Determine the [X, Y] coordinate at the center of the cell enclosing the given text.  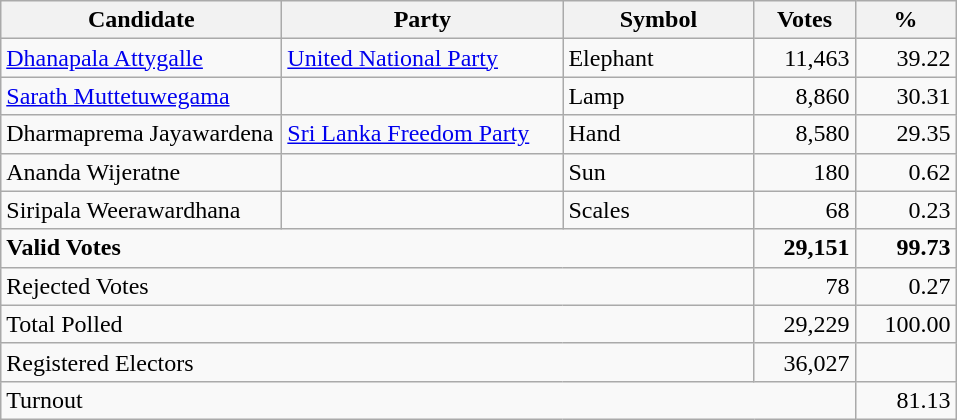
68 [804, 210]
Hand [658, 134]
Valid Votes [378, 248]
Registered Electors [378, 362]
29,151 [804, 248]
Ananda Wijeratne [142, 172]
180 [804, 172]
8,580 [804, 134]
Turnout [428, 400]
78 [804, 286]
Dharmaprema Jayawardena [142, 134]
0.62 [906, 172]
0.27 [906, 286]
Symbol [658, 20]
Elephant [658, 58]
Dhanapala Attygalle [142, 58]
100.00 [906, 324]
% [906, 20]
Rejected Votes [378, 286]
99.73 [906, 248]
Sun [658, 172]
Scales [658, 210]
36,027 [804, 362]
30.31 [906, 96]
Total Polled [378, 324]
United National Party [422, 58]
Sri Lanka Freedom Party [422, 134]
29,229 [804, 324]
Siripala Weerawardhana [142, 210]
Party [422, 20]
11,463 [804, 58]
8,860 [804, 96]
29.35 [906, 134]
0.23 [906, 210]
Lamp [658, 96]
Candidate [142, 20]
39.22 [906, 58]
81.13 [906, 400]
Sarath Muttetuwegama [142, 96]
Votes [804, 20]
